Identify which cell holds the provided text, then report its (x, y) central coordinate. 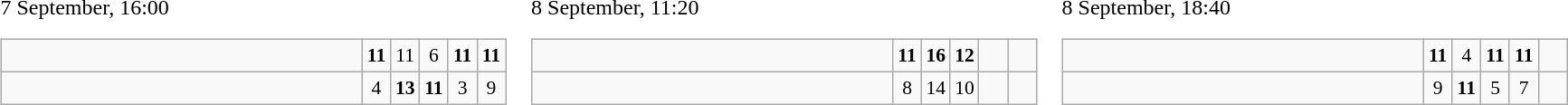
8 (908, 88)
3 (462, 88)
12 (965, 56)
7 (1524, 88)
10 (965, 88)
13 (405, 88)
6 (434, 56)
5 (1496, 88)
14 (936, 88)
16 (936, 56)
